Capture the cell that displays the provided text and extract its [X, Y] central coordinate. 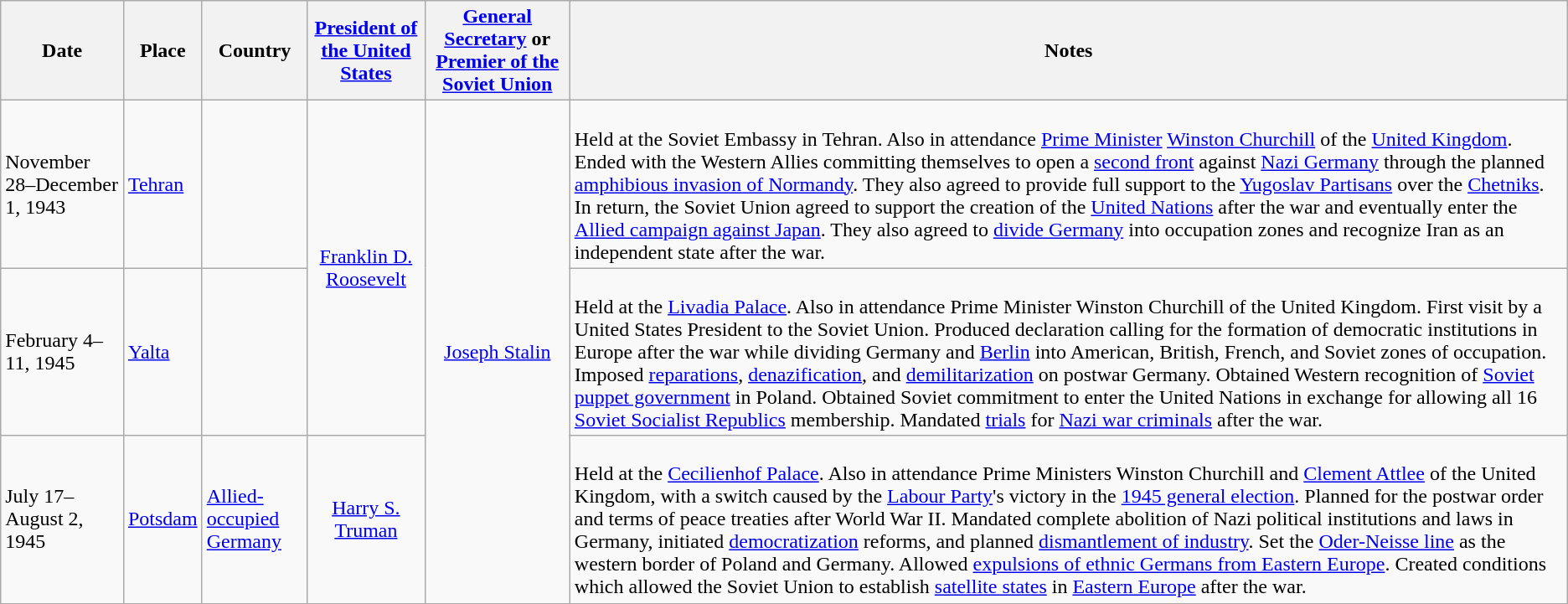
Place [162, 50]
Allied-occupied Germany [255, 519]
Franklin D. Roosevelt [366, 268]
Yalta [162, 352]
July 17–August 2, 1945 [62, 519]
Harry S. Truman [366, 519]
Potsdam [162, 519]
Notes [1069, 50]
Country [255, 50]
Joseph Stalin [498, 352]
November 28–December 1, 1943 [62, 184]
General Secretary or Premier of the Soviet Union [498, 50]
Tehran [162, 184]
Date [62, 50]
February 4–11, 1945 [62, 352]
President of the United States [366, 50]
